Extract the (x, y) coordinate from the center of the cell holding the provided text.  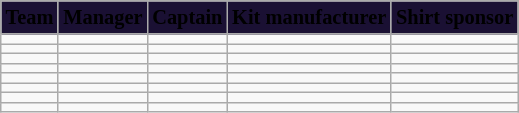
Kit manufacturer (309, 17)
Manager (102, 17)
Shirt sponsor (454, 17)
Team (30, 17)
Captain (187, 17)
